Pinpoint the cell where the given text exists, returning its [x, y] midpoint coordinate. 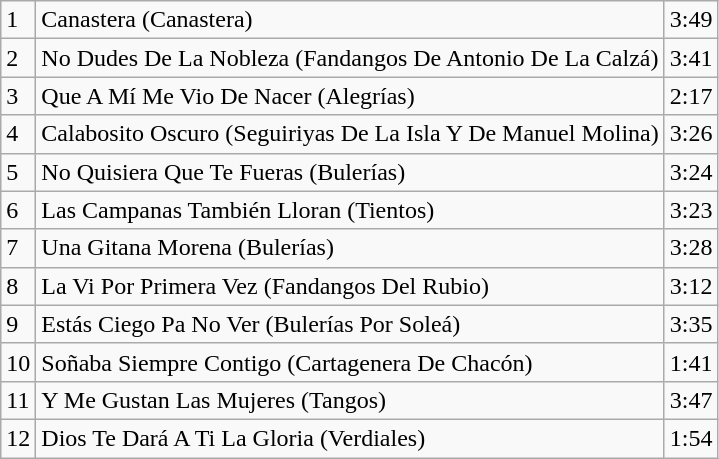
Soñaba Siempre Contigo (Cartagenera De Chacón) [350, 362]
6 [18, 210]
10 [18, 362]
1 [18, 20]
No Quisiera Que Te Fueras (Bulerías) [350, 172]
2 [18, 58]
12 [18, 438]
3:23 [691, 210]
Calabosito Oscuro (Seguiriyas De La Isla Y De Manuel Molina) [350, 134]
3:49 [691, 20]
Las Campanas También Lloran (Tientos) [350, 210]
2:17 [691, 96]
11 [18, 400]
9 [18, 324]
Estás Ciego Pa No Ver (Bulerías Por Soleá) [350, 324]
3:35 [691, 324]
3:24 [691, 172]
3:26 [691, 134]
Una Gitana Morena (Bulerías) [350, 248]
1:54 [691, 438]
7 [18, 248]
3:47 [691, 400]
8 [18, 286]
La Vi Por Primera Vez (Fandangos Del Rubio) [350, 286]
Canastera (Canastera) [350, 20]
3 [18, 96]
3:28 [691, 248]
1:41 [691, 362]
No Dudes De La Nobleza (Fandangos De Antonio De La Calzá) [350, 58]
Que A Mí Me Vio De Nacer (Alegrías) [350, 96]
4 [18, 134]
Y Me Gustan Las Mujeres (Tangos) [350, 400]
3:41 [691, 58]
3:12 [691, 286]
Dios Te Dará A Ti La Gloria (Verdiales) [350, 438]
5 [18, 172]
